Return (X, Y) of the center of cell containing provided text 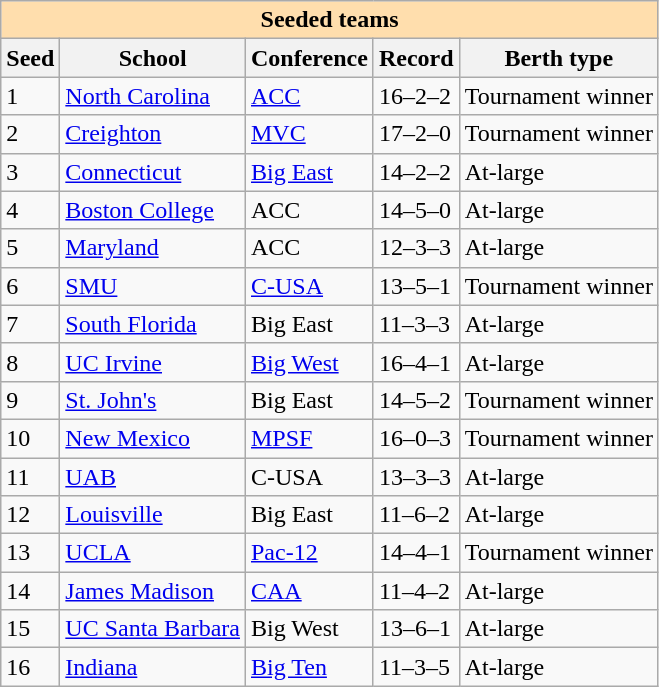
St. John's (153, 400)
6 (30, 286)
SMU (153, 286)
MVC (309, 134)
11 (30, 477)
14–4–1 (416, 553)
Pac-12 (309, 553)
11–3–5 (416, 667)
UAB (153, 477)
3 (30, 172)
14–2–2 (416, 172)
Conference (309, 58)
16–4–1 (416, 362)
UC Santa Barbara (153, 629)
UCLA (153, 553)
New Mexico (153, 438)
13 (30, 553)
16–2–2 (416, 96)
Record (416, 58)
13–6–1 (416, 629)
South Florida (153, 324)
Berth type (558, 58)
4 (30, 210)
Maryland (153, 248)
Big Ten (309, 667)
James Madison (153, 591)
Seeded teams (330, 20)
Creighton (153, 134)
11–3–3 (416, 324)
12–3–3 (416, 248)
Connecticut (153, 172)
CAA (309, 591)
13–5–1 (416, 286)
14–5–2 (416, 400)
16 (30, 667)
16–0–3 (416, 438)
North Carolina (153, 96)
17–2–0 (416, 134)
7 (30, 324)
15 (30, 629)
12 (30, 515)
13–3–3 (416, 477)
14 (30, 591)
Boston College (153, 210)
2 (30, 134)
11–4–2 (416, 591)
11–6–2 (416, 515)
MPSF (309, 438)
10 (30, 438)
School (153, 58)
Seed (30, 58)
UC Irvine (153, 362)
9 (30, 400)
1 (30, 96)
Indiana (153, 667)
5 (30, 248)
8 (30, 362)
14–5–0 (416, 210)
Louisville (153, 515)
